Identify which cell holds the provided text, then report its [X, Y] central coordinate. 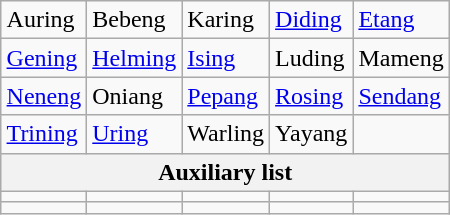
Warling [226, 134]
Karing [226, 20]
Gening [44, 58]
Auring [44, 20]
Oniang [134, 96]
Etang [401, 20]
Yayang [312, 134]
Sendang [401, 96]
Rosing [312, 96]
Auxiliary list [225, 172]
Helming [134, 58]
Pepang [226, 96]
Bebeng [134, 20]
Diding [312, 20]
Ising [226, 58]
Uring [134, 134]
Neneng [44, 96]
Luding [312, 58]
Mameng [401, 58]
Trining [44, 134]
